Provide the [x, y] coordinate of the cell's center where the given text is located.  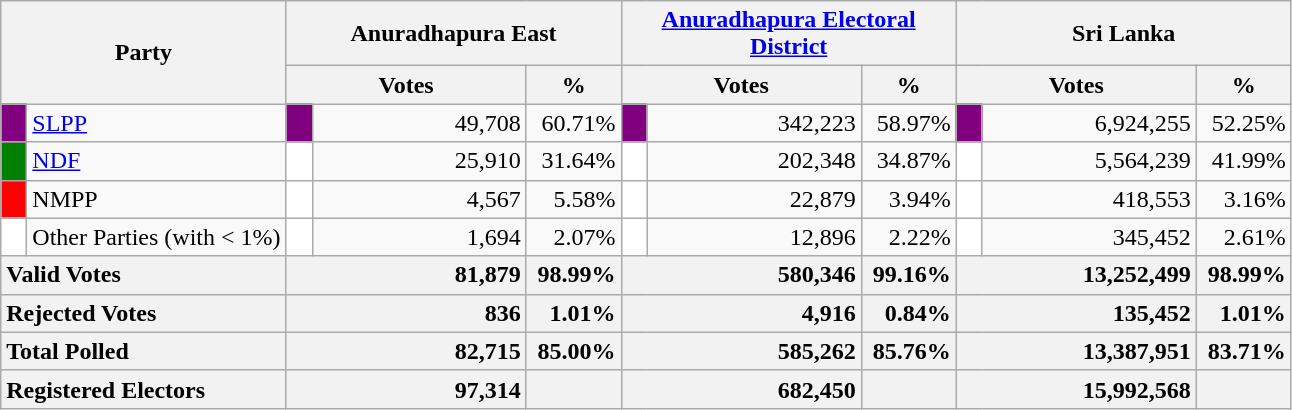
15,992,568 [1076, 389]
4,916 [741, 313]
85.00% [574, 351]
Anuradhapura Electoral District [788, 34]
3.16% [1244, 199]
2.22% [908, 237]
580,346 [741, 275]
Sri Lanka [1124, 34]
85.76% [908, 351]
585,262 [741, 351]
13,252,499 [1076, 275]
60.71% [574, 123]
25,910 [419, 161]
836 [406, 313]
82,715 [406, 351]
Party [144, 52]
6,924,255 [1089, 123]
Other Parties (with < 1%) [156, 237]
97,314 [406, 389]
4,567 [419, 199]
Valid Votes [144, 275]
Rejected Votes [144, 313]
Registered Electors [144, 389]
99.16% [908, 275]
12,896 [754, 237]
2.61% [1244, 237]
1,694 [419, 237]
342,223 [754, 123]
682,450 [741, 389]
83.71% [1244, 351]
81,879 [406, 275]
13,387,951 [1076, 351]
3.94% [908, 199]
34.87% [908, 161]
2.07% [574, 237]
SLPP [156, 123]
5.58% [574, 199]
NMPP [156, 199]
345,452 [1089, 237]
Total Polled [144, 351]
NDF [156, 161]
49,708 [419, 123]
135,452 [1076, 313]
Anuradhapura East [454, 34]
202,348 [754, 161]
0.84% [908, 313]
41.99% [1244, 161]
31.64% [574, 161]
418,553 [1089, 199]
52.25% [1244, 123]
22,879 [754, 199]
5,564,239 [1089, 161]
58.97% [908, 123]
